Provide the (x, y) coordinate of the cell's center where the given text is located.  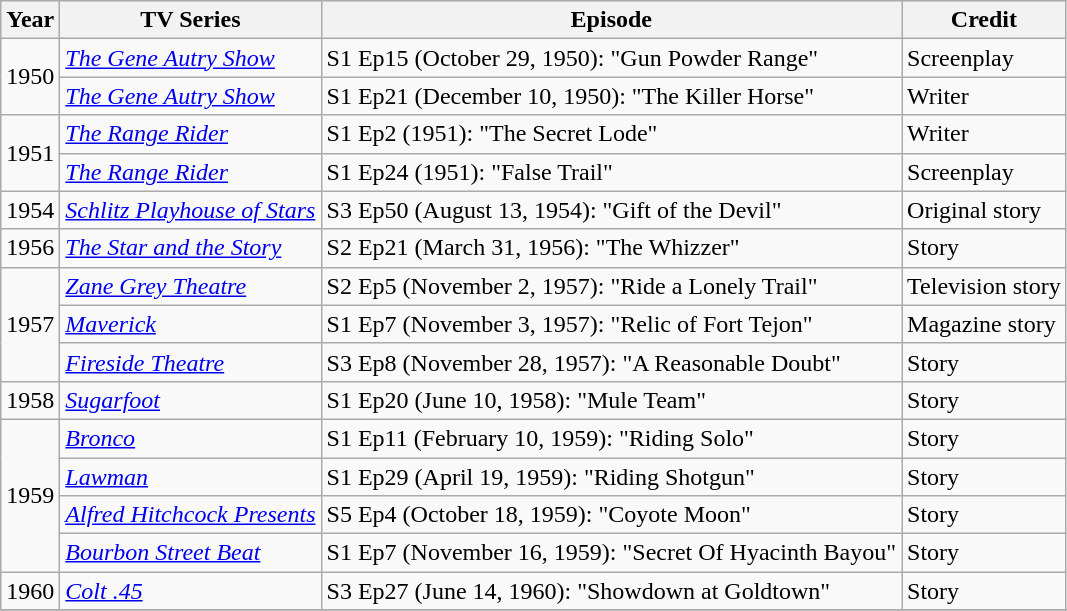
Television story (984, 286)
S1 Ep29 (April 19, 1959): "Riding Shotgun" (612, 477)
S3 Ep27 (June 14, 1960): "Showdown at Goldtown" (612, 591)
S5 Ep4 (October 18, 1959): "Coyote Moon" (612, 515)
1959 (30, 495)
S1 Ep7 (November 3, 1957): "Relic of Fort Tejon" (612, 324)
1958 (30, 400)
Lawman (190, 477)
Credit (984, 20)
Bourbon Street Beat (190, 553)
S1 Ep2 (1951): "The Secret Lode" (612, 134)
S1 Ep7 (November 16, 1959): "Secret Of Hyacinth Bayou" (612, 553)
Colt .45 (190, 591)
S2 Ep5 (November 2, 1957): "Ride a Lonely Trail" (612, 286)
Year (30, 20)
Alfred Hitchcock Presents (190, 515)
S3 Ep8 (November 28, 1957): "A Reasonable Doubt" (612, 362)
S1 Ep24 (1951): "False Trail" (612, 172)
S1 Ep20 (June 10, 1958): "Mule Team" (612, 400)
Zane Grey Theatre (190, 286)
Magazine story (984, 324)
S1 Ep11 (February 10, 1959): "Riding Solo" (612, 438)
TV Series (190, 20)
Fireside Theatre (190, 362)
The Star and the Story (190, 248)
Maverick (190, 324)
1950 (30, 77)
Schlitz Playhouse of Stars (190, 210)
S3 Ep50 (August 13, 1954): "Gift of the Devil" (612, 210)
S2 Ep21 (March 31, 1956): "The Whizzer" (612, 248)
S1 Ep21 (December 10, 1950): "The Killer Horse" (612, 96)
S1 Ep15 (October 29, 1950): "Gun Powder Range" (612, 58)
1956 (30, 248)
1954 (30, 210)
Sugarfoot (190, 400)
1957 (30, 324)
Original story (984, 210)
1960 (30, 591)
Bronco (190, 438)
1951 (30, 153)
Episode (612, 20)
